Pinpoint the cell where the given text exists, returning its (X, Y) midpoint coordinate. 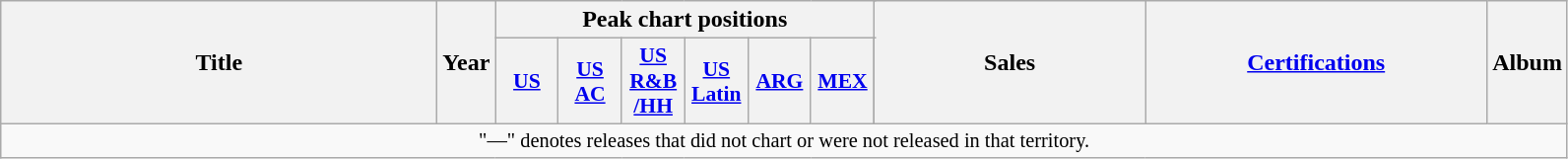
US (527, 81)
USR&B/HH (653, 81)
Peak chart positions (686, 20)
Certifications (1316, 63)
MEX (842, 81)
Sales (1011, 63)
Title (219, 63)
Year (467, 63)
USAC (590, 81)
"—" denotes releases that did not chart or were not released in that territory. (784, 140)
ARG (779, 81)
Album (1528, 63)
USLatin (716, 81)
